For the text-containing cell, return its midpoint in [X, Y] coordinate format. 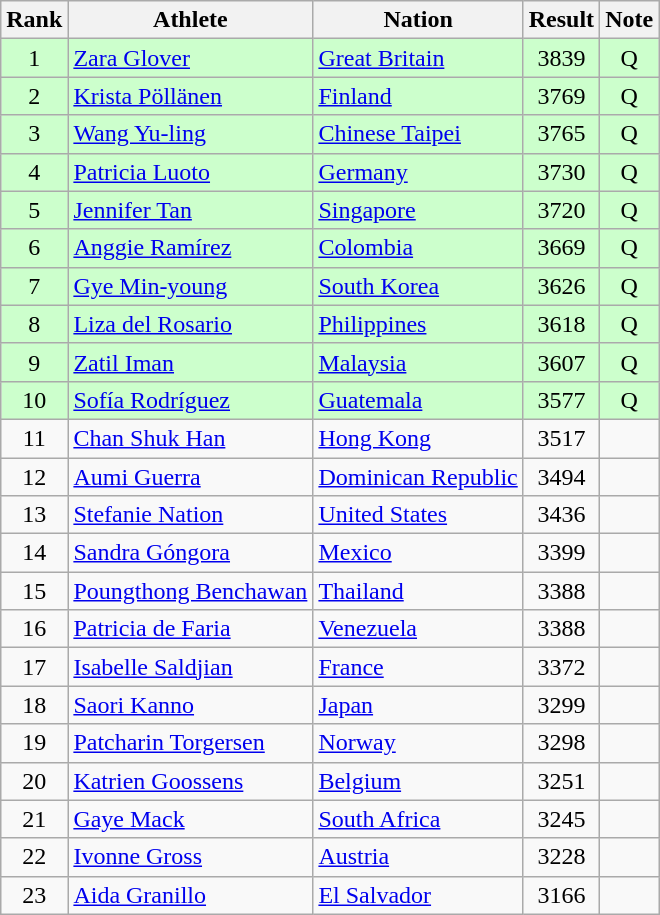
19 [34, 743]
9 [34, 362]
Patricia Luoto [190, 172]
Ivonne Gross [190, 857]
3769 [561, 96]
Sandra Góngora [190, 553]
3494 [561, 477]
1 [34, 58]
3839 [561, 58]
Wang Yu-ling [190, 134]
3298 [561, 743]
4 [34, 172]
Dominican Republic [418, 477]
Athlete [190, 20]
United States [418, 515]
Japan [418, 705]
Norway [418, 743]
Aida Granillo [190, 895]
Guatemala [418, 400]
Note [630, 20]
Anggie Ramírez [190, 248]
5 [34, 210]
Finland [418, 96]
2 [34, 96]
Isabelle Saldjian [190, 667]
23 [34, 895]
Mexico [418, 553]
14 [34, 553]
3399 [561, 553]
Rank [34, 20]
Stefanie Nation [190, 515]
3720 [561, 210]
Poungthong Benchawan [190, 591]
Malaysia [418, 362]
7 [34, 286]
Liza del Rosario [190, 324]
Jennifer Tan [190, 210]
3607 [561, 362]
Sofía Rodríguez [190, 400]
11 [34, 438]
10 [34, 400]
3228 [561, 857]
Patcharin Torgersen [190, 743]
Krista Pöllänen [190, 96]
3166 [561, 895]
16 [34, 629]
Aumi Guerra [190, 477]
Venezuela [418, 629]
3251 [561, 781]
6 [34, 248]
3 [34, 134]
3730 [561, 172]
22 [34, 857]
Gye Min-young [190, 286]
3372 [561, 667]
Great Britain [418, 58]
Colombia [418, 248]
South Africa [418, 819]
El Salvador [418, 895]
Austria [418, 857]
17 [34, 667]
Chan Shuk Han [190, 438]
3618 [561, 324]
Belgium [418, 781]
3517 [561, 438]
15 [34, 591]
21 [34, 819]
3669 [561, 248]
Singapore [418, 210]
13 [34, 515]
Patricia de Faria [190, 629]
Zatil Iman [190, 362]
3577 [561, 400]
Result [561, 20]
3765 [561, 134]
8 [34, 324]
3299 [561, 705]
France [418, 667]
3626 [561, 286]
Saori Kanno [190, 705]
Philippines [418, 324]
12 [34, 477]
Chinese Taipei [418, 134]
Thailand [418, 591]
Zara Glover [190, 58]
Germany [418, 172]
Nation [418, 20]
3245 [561, 819]
Katrien Goossens [190, 781]
18 [34, 705]
Gaye Mack [190, 819]
Hong Kong [418, 438]
20 [34, 781]
3436 [561, 515]
South Korea [418, 286]
